Extract the [X, Y] coordinate from the center of the cell holding the provided text.  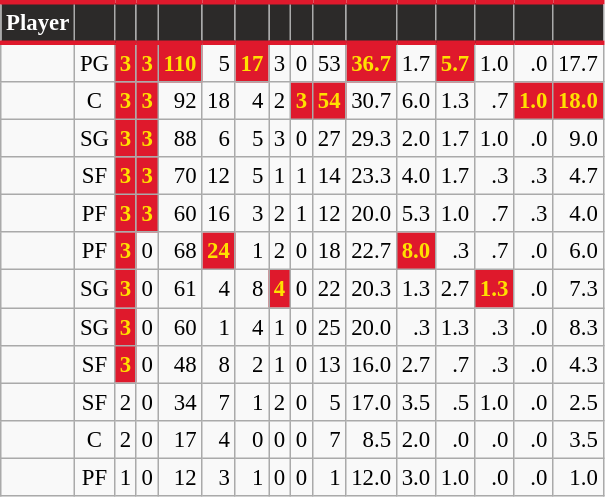
17.7 [578, 62]
18.0 [578, 101]
PG [95, 62]
5.3 [416, 214]
68 [180, 251]
61 [180, 289]
8.0 [416, 251]
110 [180, 62]
22 [330, 289]
27 [330, 139]
5.7 [454, 62]
16 [218, 214]
25 [330, 327]
12.0 [371, 477]
22.7 [371, 251]
88 [180, 139]
6 [218, 139]
3.0 [416, 477]
29.3 [371, 139]
Player [38, 22]
8.5 [371, 439]
36.7 [371, 62]
9.0 [578, 139]
17.0 [371, 402]
.5 [454, 402]
2.5 [578, 402]
4.7 [578, 176]
14 [330, 176]
16.0 [371, 364]
92 [180, 101]
4.3 [578, 364]
23.3 [371, 176]
34 [180, 402]
24 [218, 251]
70 [180, 176]
48 [180, 364]
53 [330, 62]
54 [330, 101]
30.7 [371, 101]
13 [330, 364]
7.3 [578, 289]
20.3 [371, 289]
8.3 [578, 327]
